Identify which cell holds the provided text, then report its [X, Y] central coordinate. 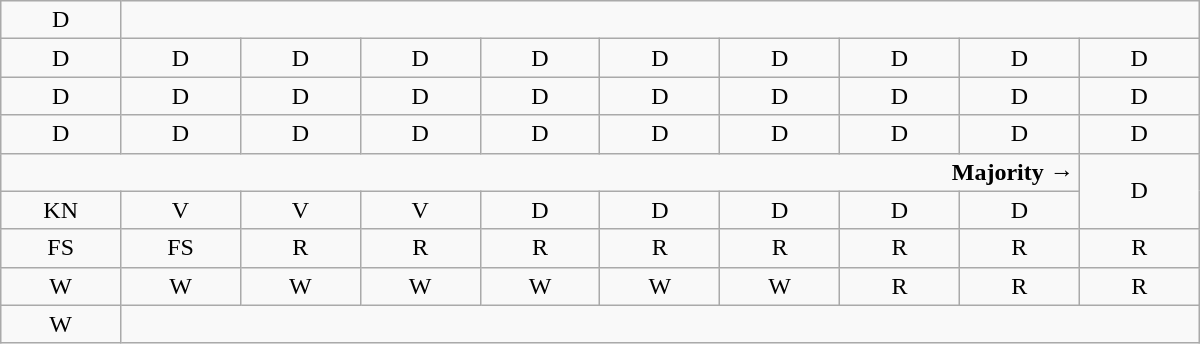
KN [61, 210]
Majority → [540, 172]
